Scan for the cell matching the given text and deliver its [X, Y] coordinate at center. 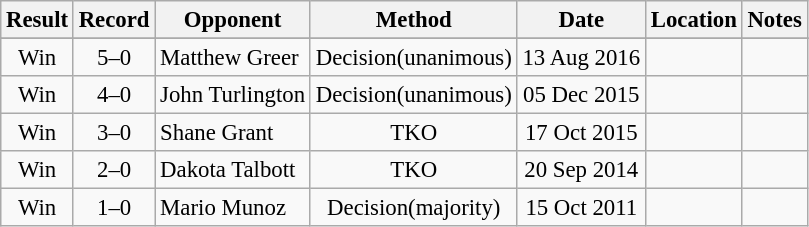
4–0 [114, 95]
Result [38, 20]
Location [694, 20]
1–0 [114, 208]
John Turlington [233, 95]
Record [114, 20]
17 Oct 2015 [581, 133]
2–0 [114, 170]
Matthew Greer [233, 58]
13 Aug 2016 [581, 58]
Opponent [233, 20]
Mario Munoz [233, 208]
Method [414, 20]
15 Oct 2011 [581, 208]
Dakota Talbott [233, 170]
5–0 [114, 58]
Decision(majority) [414, 208]
20 Sep 2014 [581, 170]
05 Dec 2015 [581, 95]
Shane Grant [233, 133]
Notes [774, 20]
3–0 [114, 133]
Date [581, 20]
